Extract the (X, Y) coordinate from the center of the cell holding the provided text.  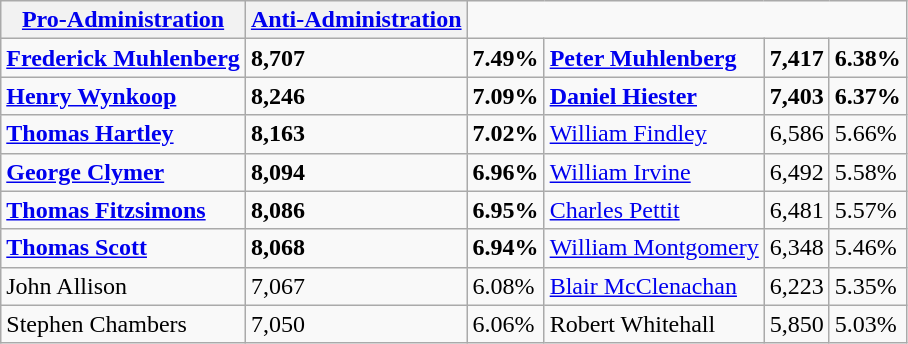
Thomas Fitzsimons (124, 210)
6,481 (796, 210)
8,246 (356, 96)
Blair McClenachan (654, 286)
7,067 (356, 286)
6,348 (796, 248)
6.08% (506, 286)
John Allison (124, 286)
5.57% (868, 210)
Frederick Muhlenberg (124, 58)
6,492 (796, 172)
Henry Wynkoop (124, 96)
7.49% (506, 58)
Anti-Administration (356, 20)
William Findley (654, 134)
6.96% (506, 172)
8,086 (356, 210)
Stephen Chambers (124, 324)
7.09% (506, 96)
6.38% (868, 58)
William Montgomery (654, 248)
Charles Pettit (654, 210)
5.46% (868, 248)
8,707 (356, 58)
Robert Whitehall (654, 324)
6.06% (506, 324)
8,163 (356, 134)
6,586 (796, 134)
5.03% (868, 324)
6,223 (796, 286)
Thomas Hartley (124, 134)
5,850 (796, 324)
6.95% (506, 210)
7,050 (356, 324)
5.35% (868, 286)
Daniel Hiester (654, 96)
George Clymer (124, 172)
7.02% (506, 134)
7,403 (796, 96)
7,417 (796, 58)
8,094 (356, 172)
8,068 (356, 248)
William Irvine (654, 172)
Thomas Scott (124, 248)
5.58% (868, 172)
Pro-Administration (124, 20)
6.37% (868, 96)
6.94% (506, 248)
5.66% (868, 134)
Peter Muhlenberg (654, 58)
